Capture the cell that displays the provided text and extract its [x, y] central coordinate. 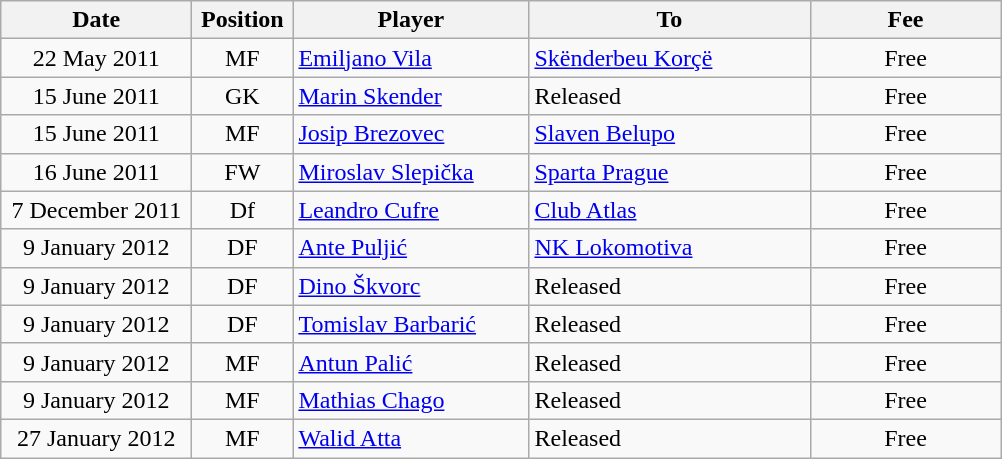
Skënderbeu Korçë [670, 58]
Tomislav Barbarić [411, 324]
GK [242, 96]
Fee [906, 20]
Sparta Prague [670, 172]
16 June 2011 [96, 172]
Player [411, 20]
Marin Skender [411, 96]
Date [96, 20]
Df [242, 210]
FW [242, 172]
NK Lokomotiva [670, 248]
To [670, 20]
Walid Atta [411, 438]
7 December 2011 [96, 210]
22 May 2011 [96, 58]
Slaven Belupo [670, 134]
Josip Brezovec [411, 134]
Position [242, 20]
Club Atlas [670, 210]
27 January 2012 [96, 438]
Ante Puljić [411, 248]
Leandro Cufre [411, 210]
Antun Palić [411, 362]
Dino Škvorc [411, 286]
Mathias Chago [411, 400]
Emiljano Vila [411, 58]
Miroslav Slepička [411, 172]
